Capture the cell that displays the provided text and extract its (X, Y) central coordinate. 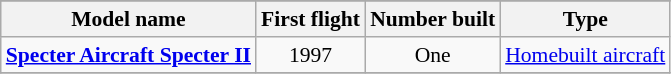
Number built (432, 19)
First flight (310, 19)
One (432, 55)
Type (585, 19)
Homebuilt aircraft (585, 55)
Specter Aircraft Specter II (128, 55)
Model name (128, 19)
1997 (310, 55)
